From the cell containing the given text, extract its center point as [X, Y] coordinate. 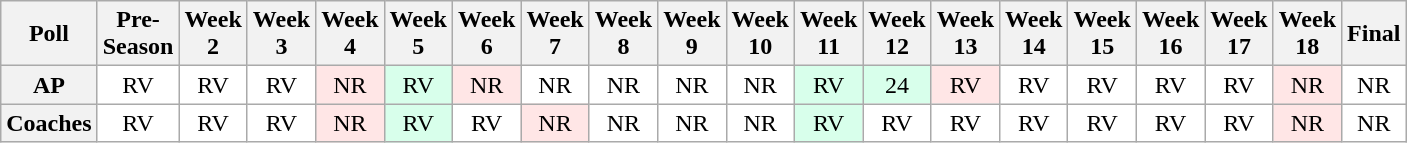
Week13 [965, 34]
Week7 [555, 34]
Poll [49, 34]
Week12 [897, 34]
Final [1374, 34]
Week15 [1102, 34]
Week5 [418, 34]
Week11 [828, 34]
24 [897, 85]
Week16 [1170, 34]
Week6 [486, 34]
Coaches [49, 123]
Week2 [213, 34]
Pre-Season [138, 34]
Week18 [1307, 34]
Week9 [692, 34]
Week4 [350, 34]
Week10 [760, 34]
Week3 [281, 34]
Week14 [1034, 34]
Week17 [1239, 34]
Week8 [623, 34]
AP [49, 85]
